Locate the cell with the specified text and output its (X, Y) center coordinate. 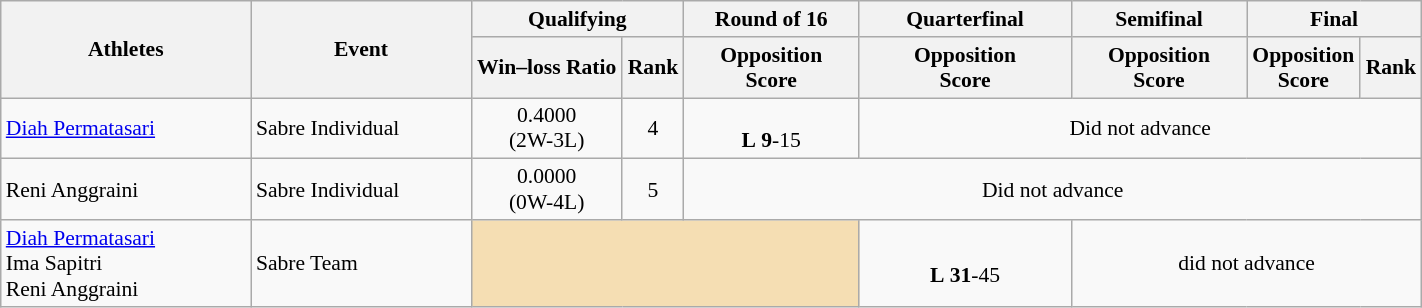
0.0000 (0W-4L) (546, 190)
Diah Permatasari (126, 128)
Sabre Team (361, 264)
Reni Anggraini (126, 190)
Semifinal (1158, 19)
0.4000 (2W-3L) (546, 128)
5 (652, 190)
Round of 16 (772, 19)
L 9-15 (772, 128)
L 31-45 (966, 264)
Diah Permatasari Ima Sapitri Reni Anggraini (126, 264)
Win–loss Ratio (546, 68)
Quarterfinal (966, 19)
4 (652, 128)
Event (361, 50)
Qualifying (578, 19)
Athletes (126, 50)
did not advance (1246, 264)
Final (1334, 19)
